Detect which cell encompasses the target text, then output its [x, y] center coordinate. 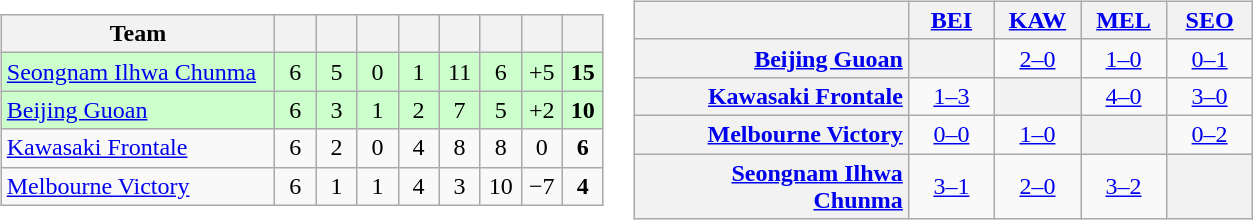
7 [460, 110]
Team [138, 34]
MEL [1123, 20]
4–0 [1123, 96]
15 [582, 72]
3–2 [1123, 186]
KAW [1037, 20]
0–2 [1210, 134]
SEO [1210, 20]
1–3 [951, 96]
+5 [542, 72]
0–1 [1210, 58]
0–0 [951, 134]
3–1 [951, 186]
BEI [951, 20]
+2 [542, 110]
3–0 [1210, 96]
11 [460, 72]
−7 [542, 186]
